Detect which cell encompasses the target text, then output its (x, y) center coordinate. 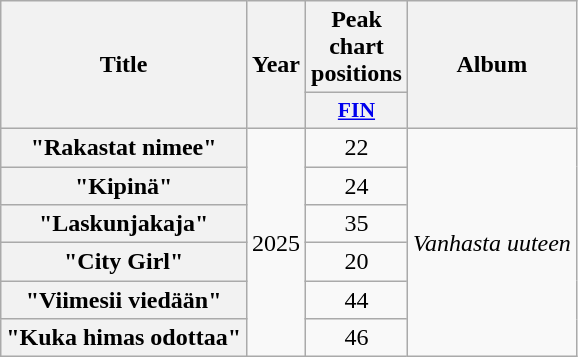
"Kuka himas odottaa" (124, 338)
"Viimesii viedään" (124, 300)
Title (124, 65)
44 (357, 300)
"Laskunjakaja" (124, 224)
46 (357, 338)
2025 (276, 242)
Year (276, 65)
20 (357, 262)
"Rakastat nimee" (124, 147)
Peak chart positions (357, 47)
FIN (357, 111)
24 (357, 185)
22 (357, 147)
"City Girl" (124, 262)
35 (357, 224)
"Kipinä" (124, 185)
Vanhasta uuteen (492, 242)
Album (492, 65)
